Determine the (X, Y) coordinate at the center of the cell enclosing the given text.  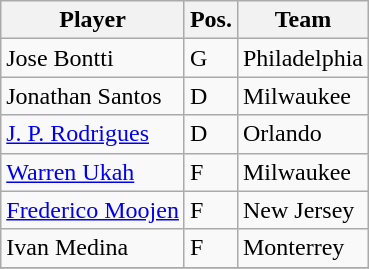
Frederico Moojen (93, 210)
Team (302, 20)
Pos. (210, 20)
Warren Ukah (93, 172)
Monterrey (302, 248)
J. P. Rodrigues (93, 134)
Orlando (302, 134)
Player (93, 20)
New Jersey (302, 210)
Jose Bontti (93, 58)
G (210, 58)
Ivan Medina (93, 248)
Jonathan Santos (93, 96)
Philadelphia (302, 58)
